Return the (X, Y) coordinate for the center point of the cell that contains the specified text.  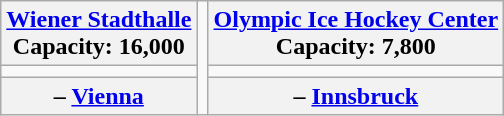
– Vienna (99, 96)
Olympic Ice Hockey CenterCapacity: 7,800 (356, 34)
– Innsbruck (356, 96)
Wiener StadthalleCapacity: 16,000 (99, 34)
